Pinpoint the cell where the given text exists, returning its [x, y] midpoint coordinate. 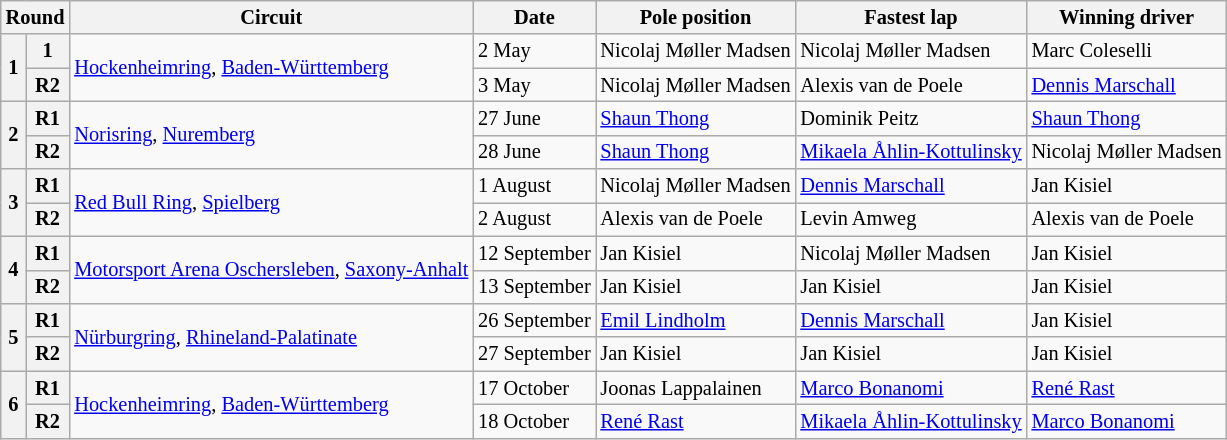
Motorsport Arena Oschersleben, Saxony-Anhalt [271, 270]
3 May [534, 85]
28 June [534, 152]
2 [14, 134]
17 October [534, 388]
Pole position [696, 17]
Joonas Lappalainen [696, 388]
5 [14, 336]
Norisring, Nuremberg [271, 134]
27 June [534, 118]
Circuit [271, 17]
2 May [534, 51]
Levin Amweg [910, 219]
Emil Lindholm [696, 320]
1 August [534, 186]
3 [14, 202]
Nürburgring, Rhineland-Palatinate [271, 336]
2 August [534, 219]
18 October [534, 421]
Round [36, 17]
26 September [534, 320]
12 September [534, 253]
27 September [534, 354]
Date [534, 17]
Dominik Peitz [910, 118]
6 [14, 404]
Marc Coleselli [1127, 51]
Winning driver [1127, 17]
13 September [534, 287]
4 [14, 270]
Fastest lap [910, 17]
Red Bull Ring, Spielberg [271, 202]
